From the cell containing the given text, extract its center point as (x, y) coordinate. 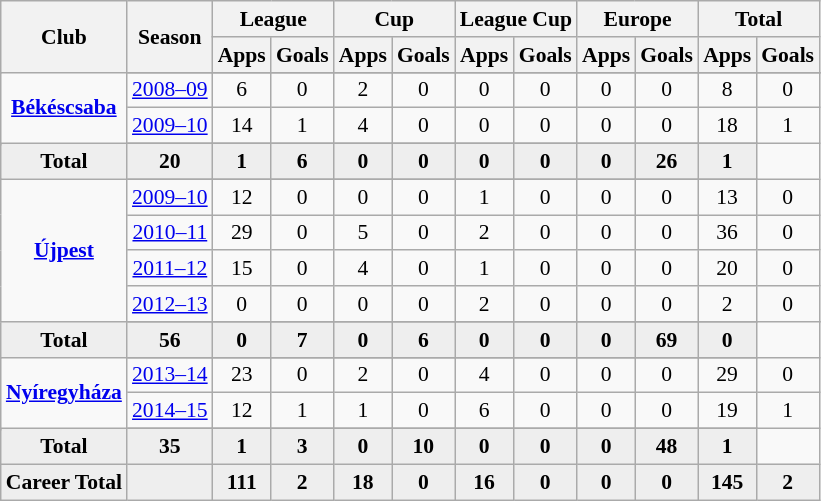
48 (666, 447)
Nyíregyháza (64, 392)
5 (363, 233)
56 (170, 340)
League Cup (516, 19)
15 (242, 269)
111 (242, 482)
Season (170, 36)
35 (170, 447)
3 (302, 447)
69 (666, 340)
10 (424, 447)
Club (64, 36)
2014–15 (170, 411)
2010–11 (170, 233)
145 (727, 482)
19 (727, 411)
Europe (638, 19)
13 (727, 197)
Békéscsaba (64, 108)
League (274, 19)
36 (727, 233)
26 (666, 162)
14 (242, 126)
Újpest (64, 250)
8 (727, 90)
2012–13 (170, 304)
23 (242, 375)
Career Total (64, 482)
7 (302, 340)
2008–09 (170, 90)
2013–14 (170, 375)
Cup (394, 19)
16 (484, 482)
2011–12 (170, 269)
